Search for the cell housing the specified text and yield its (x, y) center coordinate. 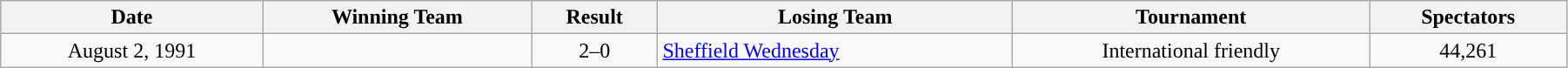
International friendly (1191, 51)
2–0 (595, 51)
Sheffield Wednesday (835, 51)
Losing Team (835, 17)
Spectators (1469, 17)
Date (132, 17)
August 2, 1991 (132, 51)
Tournament (1191, 17)
Result (595, 17)
44,261 (1469, 51)
Winning Team (397, 17)
